Detect which cell encompasses the target text, then output its (x, y) center coordinate. 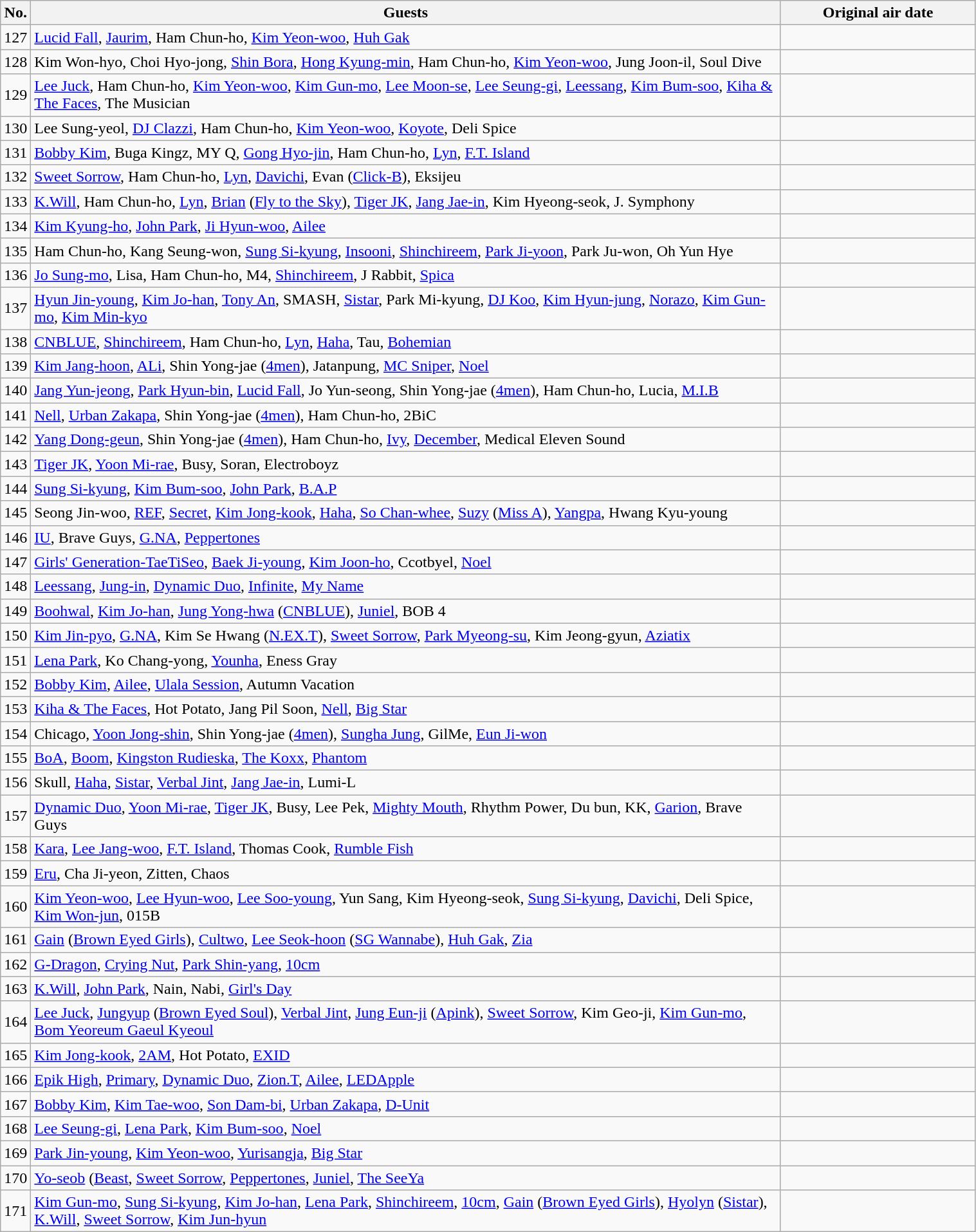
Lee Juck, Jungyup (Brown Eyed Soul), Verbal Jint, Jung Eun-ji (Apink), Sweet Sorrow, Kim Geo-ji, Kim Gun-mo, Bom Yeoreum Gaeul Kyeoul (405, 1022)
154 (15, 733)
K.Will, Ham Chun-ho, Lyn, Brian (Fly to the Sky), Tiger JK, Jang Jae-in, Kim Hyeong-seok, J. Symphony (405, 201)
145 (15, 513)
165 (15, 1055)
142 (15, 440)
Sung Si-kyung, Kim Bum-soo, John Park, B.A.P (405, 489)
Kim Gun-mo, Sung Si-kyung, Kim Jo-han, Lena Park, Shinchireem, 10cm, Gain (Brown Eyed Girls), Hyolyn (Sistar), K.Will, Sweet Sorrow, Kim Jun-hyun (405, 1211)
147 (15, 562)
127 (15, 37)
Gain (Brown Eyed Girls), Cultwo, Lee Seok-hoon (SG Wannabe), Huh Gak, Zia (405, 940)
Bobby Kim, Kim Tae-woo, Son Dam-bi, Urban Zakapa, D-Unit (405, 1104)
Dynamic Duo, Yoon Mi-rae, Tiger JK, Busy, Lee Pek, Mighty Mouth, Rhythm Power, Du bun, KK, Garion, Brave Guys (405, 816)
Lee Seung-gi, Lena Park, Kim Bum-soo, Noel (405, 1128)
Kim Kyung-ho, John Park, Ji Hyun-woo, Ailee (405, 226)
170 (15, 1177)
Bobby Kim, Ailee, Ulala Session, Autumn Vacation (405, 684)
151 (15, 660)
153 (15, 709)
Lucid Fall, Jaurim, Ham Chun-ho, Kim Yeon-woo, Huh Gak (405, 37)
BoA, Boom, Kingston Rudieska, The Koxx, Phantom (405, 758)
162 (15, 964)
141 (15, 415)
Jo Sung-mo, Lisa, Ham Chun-ho, M4, Shinchireem, J Rabbit, Spica (405, 275)
Kim Jang-hoon, ALi, Shin Yong-jae (4men), Jatanpung, MC Sniper, Noel (405, 366)
171 (15, 1211)
150 (15, 635)
Tiger JK, Yoon Mi-rae, Busy, Soran, Electroboyz (405, 464)
Lee Juck, Ham Chun-ho, Kim Yeon-woo, Kim Gun-mo, Lee Moon-se, Lee Seung-gi, Leessang, Kim Bum-soo, Kiha & The Faces, The Musician (405, 95)
137 (15, 308)
Skull, Haha, Sistar, Verbal Jint, Jang Jae-in, Lumi-L (405, 783)
G-Dragon, Crying Nut, Park Shin-yang, 10cm (405, 964)
Lee Sung-yeol, DJ Clazzi, Ham Chun-ho, Kim Yeon-woo, Koyote, Deli Spice (405, 128)
Jang Yun-jeong, Park Hyun-bin, Lucid Fall, Jo Yun-seong, Shin Yong-jae (4men), Ham Chun-ho, Lucia, M.I.B (405, 391)
Kim Jong-kook, 2AM, Hot Potato, EXID (405, 1055)
Yo-seob (Beast, Sweet Sorrow, Peppertones, Juniel, The SeeYa (405, 1177)
166 (15, 1079)
Sweet Sorrow, Ham Chun-ho, Lyn, Davichi, Evan (Click-B), Eksijeu (405, 177)
146 (15, 537)
169 (15, 1153)
Kara, Lee Jang-woo, F.T. Island, Thomas Cook, Rumble Fish (405, 849)
164 (15, 1022)
167 (15, 1104)
Leessang, Jung-in, Dynamic Duo, Infinite, My Name (405, 586)
163 (15, 989)
129 (15, 95)
161 (15, 940)
Original air date (878, 13)
156 (15, 783)
157 (15, 816)
Lena Park, Ko Chang-yong, Younha, Eness Gray (405, 660)
149 (15, 611)
Eru, Cha Ji-yeon, Zitten, Chaos (405, 873)
Girls' Generation-TaeTiSeo, Baek Ji-young, Kim Joon-ho, Ccotbyel, Noel (405, 562)
Kim Won-hyo, Choi Hyo-jong, Shin Bora, Hong Kyung-min, Ham Chun-ho, Kim Yeon-woo, Jung Joon-il, Soul Dive (405, 62)
CNBLUE, Shinchireem, Ham Chun-ho, Lyn, Haha, Tau, Bohemian (405, 342)
Yang Dong-geun, Shin Yong-jae (4men), Ham Chun-ho, Ivy, December, Medical Eleven Sound (405, 440)
Boohwal, Kim Jo-han, Jung Yong-hwa (CNBLUE), Juniel, BOB 4 (405, 611)
Seong Jin-woo, REF, Secret, Kim Jong-kook, Haha, So Chan-whee, Suzy (Miss A), Yangpa, Hwang Kyu-young (405, 513)
155 (15, 758)
131 (15, 153)
Chicago, Yoon Jong-shin, Shin Yong-jae (4men), Sungha Jung, GilMe, Eun Ji-won (405, 733)
Kim Yeon-woo, Lee Hyun-woo, Lee Soo-young, Yun Sang, Kim Hyeong-seok, Sung Si-kyung, Davichi, Deli Spice, Kim Won-jun, 015B (405, 906)
Nell, Urban Zakapa, Shin Yong-jae (4men), Ham Chun-ho, 2BiC (405, 415)
159 (15, 873)
Hyun Jin-young, Kim Jo-han, Tony An, SMASH, Sistar, Park Mi-kyung, DJ Koo, Kim Hyun-jung, Norazo, Kim Gun-mo, Kim Min-kyo (405, 308)
No. (15, 13)
152 (15, 684)
140 (15, 391)
128 (15, 62)
138 (15, 342)
132 (15, 177)
139 (15, 366)
158 (15, 849)
IU, Brave Guys, G.NA, Peppertones (405, 537)
143 (15, 464)
Guests (405, 13)
K.Will, John Park, Nain, Nabi, Girl's Day (405, 989)
134 (15, 226)
133 (15, 201)
144 (15, 489)
Epik High, Primary, Dynamic Duo, Zion.T, Ailee, LEDApple (405, 1079)
130 (15, 128)
Bobby Kim, Buga Kingz, MY Q, Gong Hyo-jin, Ham Chun-ho, Lyn, F.T. Island (405, 153)
Kiha & The Faces, Hot Potato, Jang Pil Soon, Nell, Big Star (405, 709)
Ham Chun-ho, Kang Seung-won, Sung Si-kyung, Insooni, Shinchireem, Park Ji-yoon, Park Ju-won, Oh Yun Hye (405, 250)
148 (15, 586)
160 (15, 906)
168 (15, 1128)
135 (15, 250)
136 (15, 275)
Kim Jin-pyo, G.NA, Kim Se Hwang (N.EX.T), Sweet Sorrow, Park Myeong-su, Kim Jeong-gyun, Aziatix (405, 635)
Park Jin-young, Kim Yeon-woo, Yurisangja, Big Star (405, 1153)
